Locate the cell with the specified text and output its (X, Y) center coordinate. 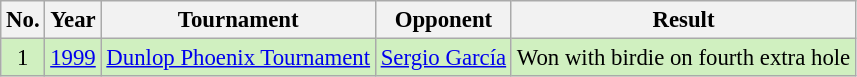
1999 (73, 58)
Dunlop Phoenix Tournament (238, 58)
Won with birdie on fourth extra hole (683, 58)
No. (23, 20)
Opponent (443, 20)
Sergio García (443, 58)
Tournament (238, 20)
1 (23, 58)
Year (73, 20)
Result (683, 20)
